Scan for the cell matching the given text and deliver its [X, Y] coordinate at center. 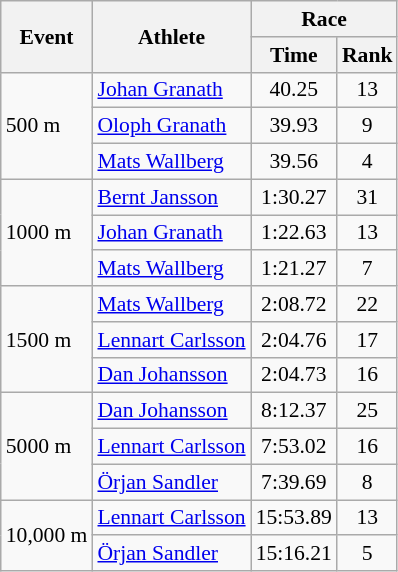
8 [368, 482]
39.56 [294, 162]
22 [368, 304]
7:53.02 [294, 447]
7 [368, 269]
31 [368, 197]
9 [368, 126]
17 [368, 340]
7:39.69 [294, 482]
Event [47, 36]
1:21.27 [294, 269]
40.25 [294, 90]
4 [368, 162]
10,000 m [47, 536]
Rank [368, 55]
500 m [47, 126]
1500 m [47, 340]
1:22.63 [294, 233]
1:30.27 [294, 197]
Bernt Jansson [171, 197]
15:16.21 [294, 554]
39.93 [294, 126]
15:53.89 [294, 518]
1000 m [47, 232]
2:04.73 [294, 375]
5 [368, 554]
Oloph Granath [171, 126]
8:12.37 [294, 411]
Time [294, 55]
2:08.72 [294, 304]
Athlete [171, 36]
Race [324, 19]
5000 m [47, 446]
2:04.76 [294, 340]
25 [368, 411]
